For the text-containing cell, return its midpoint in (x, y) coordinate format. 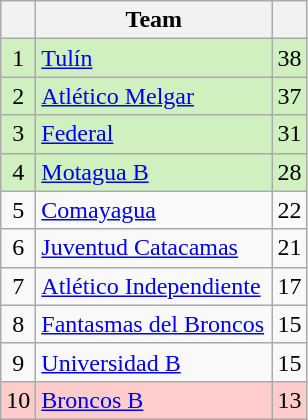
13 (290, 400)
Atlético Independiente (154, 286)
5 (18, 210)
28 (290, 172)
31 (290, 134)
7 (18, 286)
38 (290, 58)
10 (18, 400)
22 (290, 210)
Tulín (154, 58)
4 (18, 172)
21 (290, 248)
Fantasmas del Broncos (154, 324)
37 (290, 96)
Broncos B (154, 400)
17 (290, 286)
Atlético Melgar (154, 96)
Juventud Catacamas (154, 248)
Motagua B (154, 172)
8 (18, 324)
2 (18, 96)
3 (18, 134)
Team (154, 20)
6 (18, 248)
1 (18, 58)
Comayagua (154, 210)
Federal (154, 134)
Universidad B (154, 362)
9 (18, 362)
